Pinpoint the cell where the given text exists, returning its (x, y) midpoint coordinate. 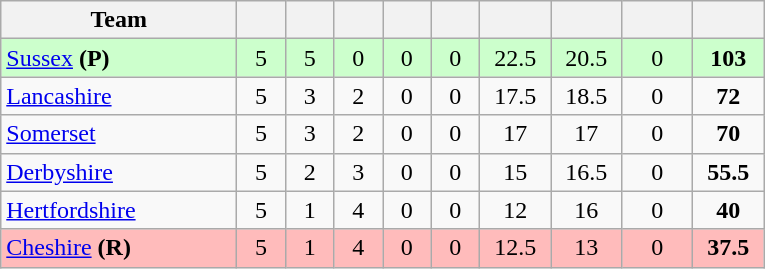
103 (728, 58)
Team (119, 20)
22.5 (516, 58)
12 (516, 210)
20.5 (586, 58)
Lancashire (119, 96)
40 (728, 210)
Cheshire (R) (119, 248)
70 (728, 134)
72 (728, 96)
Somerset (119, 134)
Sussex (P) (119, 58)
12.5 (516, 248)
Derbyshire (119, 172)
17.5 (516, 96)
15 (516, 172)
13 (586, 248)
Hertfordshire (119, 210)
37.5 (728, 248)
16.5 (586, 172)
18.5 (586, 96)
16 (586, 210)
55.5 (728, 172)
